From the cell containing the given text, extract its center point as [x, y] coordinate. 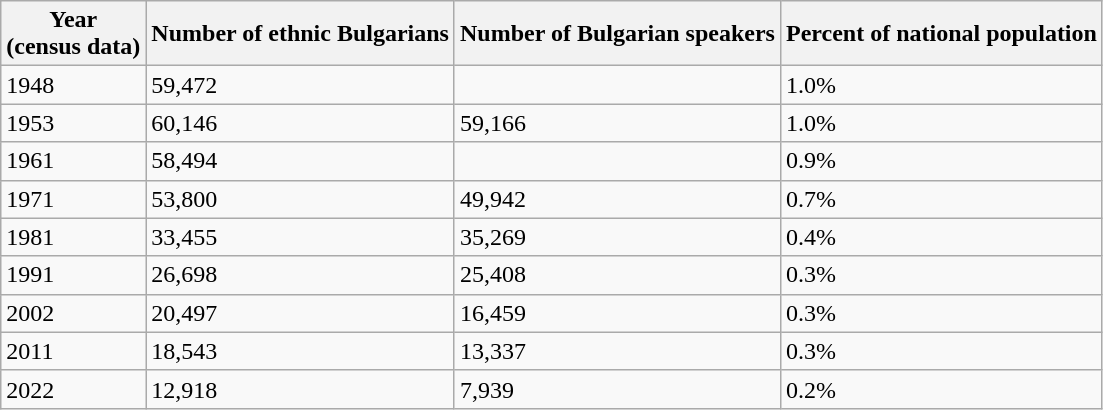
Number of Bulgarian speakers [617, 34]
20,497 [300, 313]
0.2% [941, 389]
2022 [74, 389]
1981 [74, 237]
59,166 [617, 123]
12,918 [300, 389]
Number of ethnic Bulgarians [300, 34]
49,942 [617, 199]
16,459 [617, 313]
26,698 [300, 275]
2002 [74, 313]
0.7% [941, 199]
13,337 [617, 351]
58,494 [300, 161]
0.9% [941, 161]
25,408 [617, 275]
Year(census data) [74, 34]
18,543 [300, 351]
0.4% [941, 237]
35,269 [617, 237]
1971 [74, 199]
53,800 [300, 199]
7,939 [617, 389]
Percent of national population [941, 34]
2011 [74, 351]
60,146 [300, 123]
1991 [74, 275]
1961 [74, 161]
59,472 [300, 85]
1953 [74, 123]
33,455 [300, 237]
1948 [74, 85]
